Determine the (x, y) coordinate at the center of the cell enclosing the given text.  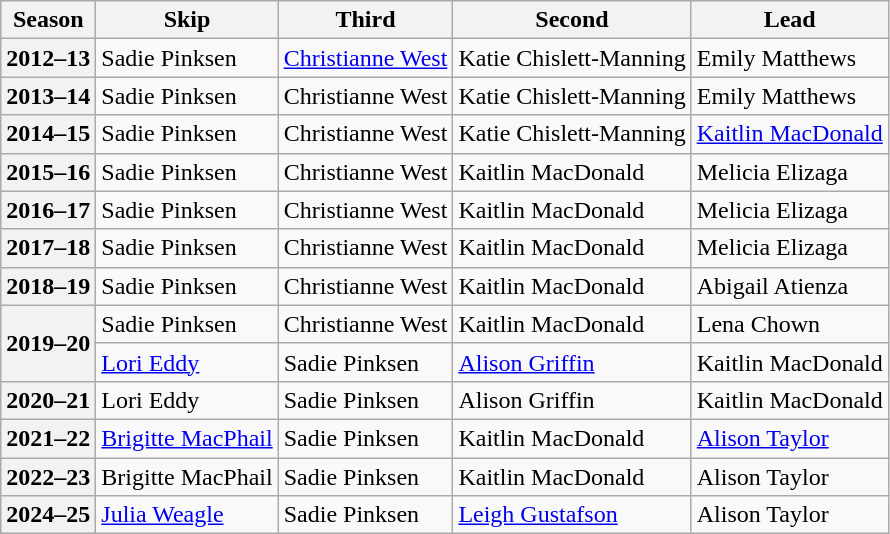
Skip (187, 20)
Abigail Atienza (790, 286)
2014–15 (48, 134)
2016–17 (48, 210)
2015–16 (48, 172)
Julia Weagle (187, 515)
Leigh Gustafson (572, 515)
2024–25 (48, 515)
2020–21 (48, 400)
2018–19 (48, 286)
2017–18 (48, 248)
Season (48, 20)
Lena Chown (790, 324)
2013–14 (48, 96)
2012–13 (48, 58)
2021–22 (48, 438)
Third (366, 20)
2019–20 (48, 343)
2022–23 (48, 477)
Second (572, 20)
Lead (790, 20)
